For the text-containing cell, return its midpoint in (x, y) coordinate format. 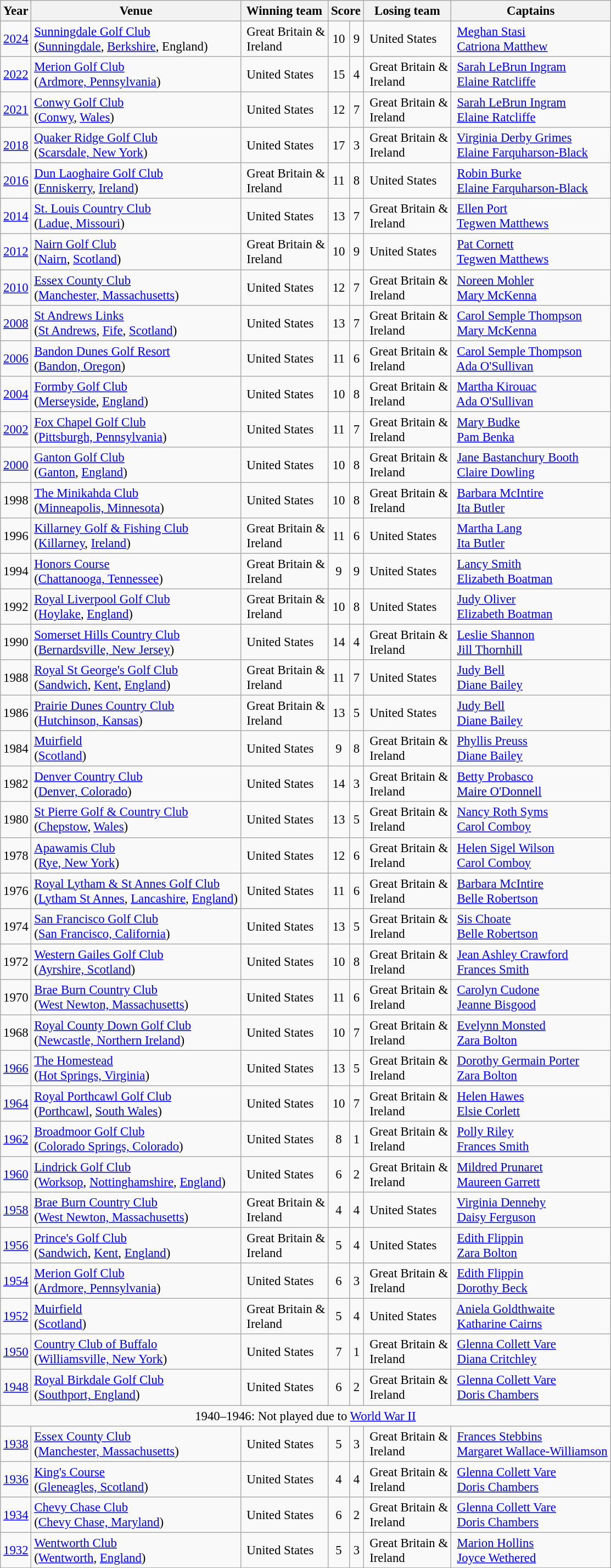
1934 (16, 1514)
1936 (16, 1479)
Leslie Shannon Jill Thornhill (530, 643)
Ganton Golf Club(Ganton, England) (136, 465)
1948 (16, 1388)
1990 (16, 643)
Honors Course(Chattanooga, Tennessee) (136, 571)
1996 (16, 536)
Venue (136, 11)
Robin Burke Elaine Farquharson-Black (530, 181)
1978 (16, 855)
Meghan Stasi Catriona Matthew (530, 40)
1972 (16, 961)
Nancy Roth Syms Carol Comboy (530, 820)
Carol Semple Thompson Mary McKenna (530, 323)
Sunningdale Golf Club(Sunningdale, Berkshire, England) (136, 40)
Carolyn Cudone Jeanne Bisgood (530, 998)
Edith Flippin Zara Bolton (530, 1246)
St Andrews Links(St Andrews, Fife, Scotland) (136, 323)
1954 (16, 1281)
Edith Flippin Dorothy Beck (530, 1281)
Captains (530, 11)
Judy Oliver Elizabeth Boatman (530, 607)
2004 (16, 393)
1938 (16, 1444)
Royal County Down Golf Club(Newcastle, Northern Ireland) (136, 1033)
Lancy Smith Elizabeth Boatman (530, 571)
1992 (16, 607)
2002 (16, 430)
Martha Kirouac Ada O'Sullivan (530, 393)
Denver Country Club(Denver, Colorado) (136, 785)
Somerset Hills Country Club(Bernardsville, New Jersey) (136, 643)
Quaker Ridge Golf Club(Scarsdale, New York) (136, 145)
Year (16, 11)
Frances Stebbins Margaret Wallace-Williamson (530, 1444)
17 (339, 145)
Mary Budke Pam Benka (530, 430)
1964 (16, 1103)
Fox Chapel Golf Club(Pittsburgh, Pennsylvania) (136, 430)
1958 (16, 1210)
Prince's Golf Club(Sandwich, Kent, England) (136, 1246)
2022 (16, 75)
1988 (16, 678)
1956 (16, 1246)
Losing team (407, 11)
2006 (16, 358)
2008 (16, 323)
The Homestead(Hot Springs, Virginia) (136, 1068)
Dorothy Germain Porter Zara Bolton (530, 1068)
1970 (16, 998)
1968 (16, 1033)
Carol Semple Thompson Ada O'Sullivan (530, 358)
Barbara McIntire Ita Butler (530, 500)
Ellen Port Tegwen Matthews (530, 216)
Winning team (284, 11)
The Minikahda Club(Minneapolis, Minnesota) (136, 500)
1950 (16, 1352)
2024 (16, 40)
Formby Golf Club(Merseyside, England) (136, 393)
Score (346, 11)
Barbara McIntire Belle Robertson (530, 891)
Evelynn Monsted Zara Bolton (530, 1033)
St Pierre Golf & Country Club(Chepstow, Wales) (136, 820)
Chevy Chase Club(Chevy Chase, Maryland) (136, 1514)
Dun Laoghaire Golf Club(Enniskerry, Ireland) (136, 181)
15 (339, 75)
Country Club of Buffalo(Williamsville, New York) (136, 1352)
Broadmoor Golf Club(Colorado Springs, Colorado) (136, 1139)
Royal Lytham & St Annes Golf Club(Lytham St Annes, Lancashire, England) (136, 891)
Jane Bastanchury Booth Claire Dowling (530, 465)
Nairn Golf Club(Nairn, Scotland) (136, 252)
1952 (16, 1316)
Royal St George's Golf Club(Sandwich, Kent, England) (136, 678)
Conwy Golf Club(Conwy, Wales) (136, 110)
2021 (16, 110)
1966 (16, 1068)
San Francisco Golf Club(San Francisco, California) (136, 926)
Prairie Dunes Country Club(Hutchinson, Kansas) (136, 713)
Virginia Derby Grimes Elaine Farquharson-Black (530, 145)
Royal Porthcawl Golf Club(Porthcawl, South Wales) (136, 1103)
Virginia Dennehy Daisy Ferguson (530, 1210)
2000 (16, 465)
Helen Sigel Wilson Carol Comboy (530, 855)
1984 (16, 748)
Phyllis Preuss Diane Bailey (530, 748)
Betty Probasco Maire O'Donnell (530, 785)
2012 (16, 252)
Martha Lang Ita Butler (530, 536)
Noreen Mohler Mary McKenna (530, 288)
1932 (16, 1550)
Royal Liverpool Golf Club(Hoylake, England) (136, 607)
King's Course(Gleneagles, Scotland) (136, 1479)
Pat Cornett Tegwen Matthews (530, 252)
Polly Riley Frances Smith (530, 1139)
Aniela Goldthwaite Katharine Cairns (530, 1316)
2018 (16, 145)
1980 (16, 820)
Marion Hollins Joyce Wethered (530, 1550)
Lindrick Golf Club(Worksop, Nottinghamshire, England) (136, 1175)
1962 (16, 1139)
Wentworth Club(Wentworth, England) (136, 1550)
2014 (16, 216)
Killarney Golf & Fishing Club(Killarney, Ireland) (136, 536)
Apawamis Club(Rye, New York) (136, 855)
Royal Birkdale Golf Club(Southport, England) (136, 1388)
Bandon Dunes Golf Resort(Bandon, Oregon) (136, 358)
1974 (16, 926)
1998 (16, 500)
Sis Choate Belle Robertson (530, 926)
1960 (16, 1175)
Western Gailes Golf Club(Ayrshire, Scotland) (136, 961)
1940–1946: Not played due to World War II (305, 1416)
1976 (16, 891)
2016 (16, 181)
1994 (16, 571)
Mildred Prunaret Maureen Garrett (530, 1175)
St. Louis Country Club(Ladue, Missouri) (136, 216)
Helen Hawes Elsie Corlett (530, 1103)
Glenna Collett Vare Diana Critchley (530, 1352)
1982 (16, 785)
Jean Ashley Crawford Frances Smith (530, 961)
1986 (16, 713)
2010 (16, 288)
